For the text-containing cell, return its midpoint in (x, y) coordinate format. 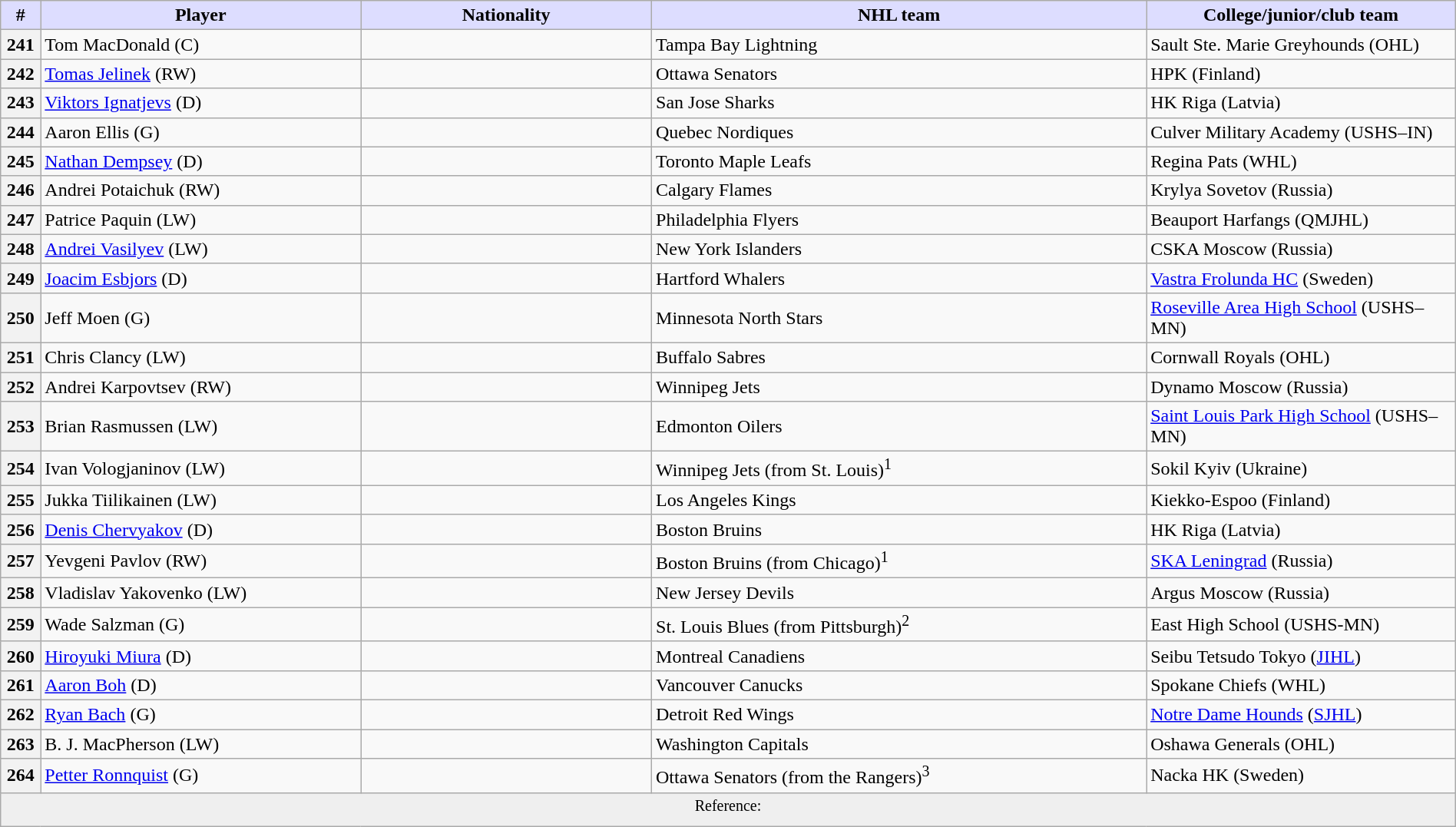
Wade Salzman (G) (201, 625)
Aaron Ellis (G) (201, 132)
Washington Capitals (899, 744)
Notre Dame Hounds (SJHL) (1301, 715)
Nacka HK (Sweden) (1301, 776)
Tom MacDonald (C) (201, 45)
262 (21, 715)
252 (21, 386)
Minnesota North Stars (899, 318)
San Jose Sharks (899, 103)
242 (21, 74)
Hartford Whalers (899, 278)
Toronto Maple Leafs (899, 161)
261 (21, 686)
241 (21, 45)
Andrei Karpovtsev (RW) (201, 386)
Krylya Sovetov (Russia) (1301, 190)
Saint Louis Park High School (USHS–MN) (1301, 427)
246 (21, 190)
Tampa Bay Lightning (899, 45)
Hiroyuki Miura (D) (201, 656)
250 (21, 318)
Nationality (507, 15)
Calgary Flames (899, 190)
Winnipeg Jets (899, 386)
Beauport Harfangs (QMJHL) (1301, 220)
243 (21, 103)
264 (21, 776)
Roseville Area High School (USHS–MN) (1301, 318)
Andrei Vasilyev (LW) (201, 249)
Jukka Tiilikainen (LW) (201, 500)
Kiekko-Espoo (Finland) (1301, 500)
Ottawa Senators (from the Rangers)3 (899, 776)
Argus Moscow (Russia) (1301, 593)
Seibu Tetsudo Tokyo (JIHL) (1301, 656)
Philadelphia Flyers (899, 220)
263 (21, 744)
Culver Military Academy (USHS–IN) (1301, 132)
Detroit Red Wings (899, 715)
Denis Chervyakov (D) (201, 529)
HPK (Finland) (1301, 74)
Edmonton Oilers (899, 427)
Brian Rasmussen (LW) (201, 427)
258 (21, 593)
255 (21, 500)
Montreal Canadiens (899, 656)
Chris Clancy (LW) (201, 357)
Cornwall Royals (OHL) (1301, 357)
New York Islanders (899, 249)
SKA Leningrad (Russia) (1301, 561)
Ottawa Senators (899, 74)
Regina Pats (WHL) (1301, 161)
Aaron Boh (D) (201, 686)
Vancouver Canucks (899, 686)
NHL team (899, 15)
245 (21, 161)
244 (21, 132)
Vladislav Yakovenko (LW) (201, 593)
Vastra Frolunda HC (Sweden) (1301, 278)
251 (21, 357)
260 (21, 656)
CSKA Moscow (Russia) (1301, 249)
St. Louis Blues (from Pittsburgh)2 (899, 625)
256 (21, 529)
Patrice Paquin (LW) (201, 220)
College/junior/club team (1301, 15)
253 (21, 427)
Viktors Ignatjevs (D) (201, 103)
# (21, 15)
Andrei Potaichuk (RW) (201, 190)
257 (21, 561)
East High School (USHS-MN) (1301, 625)
248 (21, 249)
249 (21, 278)
259 (21, 625)
Sokil Kyiv (Ukraine) (1301, 468)
Spokane Chiefs (WHL) (1301, 686)
Ryan Bach (G) (201, 715)
Dynamo Moscow (Russia) (1301, 386)
Yevgeni Pavlov (RW) (201, 561)
Petter Ronnquist (G) (201, 776)
Los Angeles Kings (899, 500)
254 (21, 468)
B. J. MacPherson (LW) (201, 744)
Jeff Moen (G) (201, 318)
Boston Bruins (from Chicago)1 (899, 561)
247 (21, 220)
Player (201, 15)
Buffalo Sabres (899, 357)
New Jersey Devils (899, 593)
Reference: (728, 809)
Quebec Nordiques (899, 132)
Oshawa Generals (OHL) (1301, 744)
Tomas Jelinek (RW) (201, 74)
Nathan Dempsey (D) (201, 161)
Winnipeg Jets (from St. Louis)1 (899, 468)
Ivan Vologjaninov (LW) (201, 468)
Sault Ste. Marie Greyhounds (OHL) (1301, 45)
Joacim Esbjors (D) (201, 278)
Boston Bruins (899, 529)
